Find where the given text appears and provide that cell's center as [x, y] coordinate. 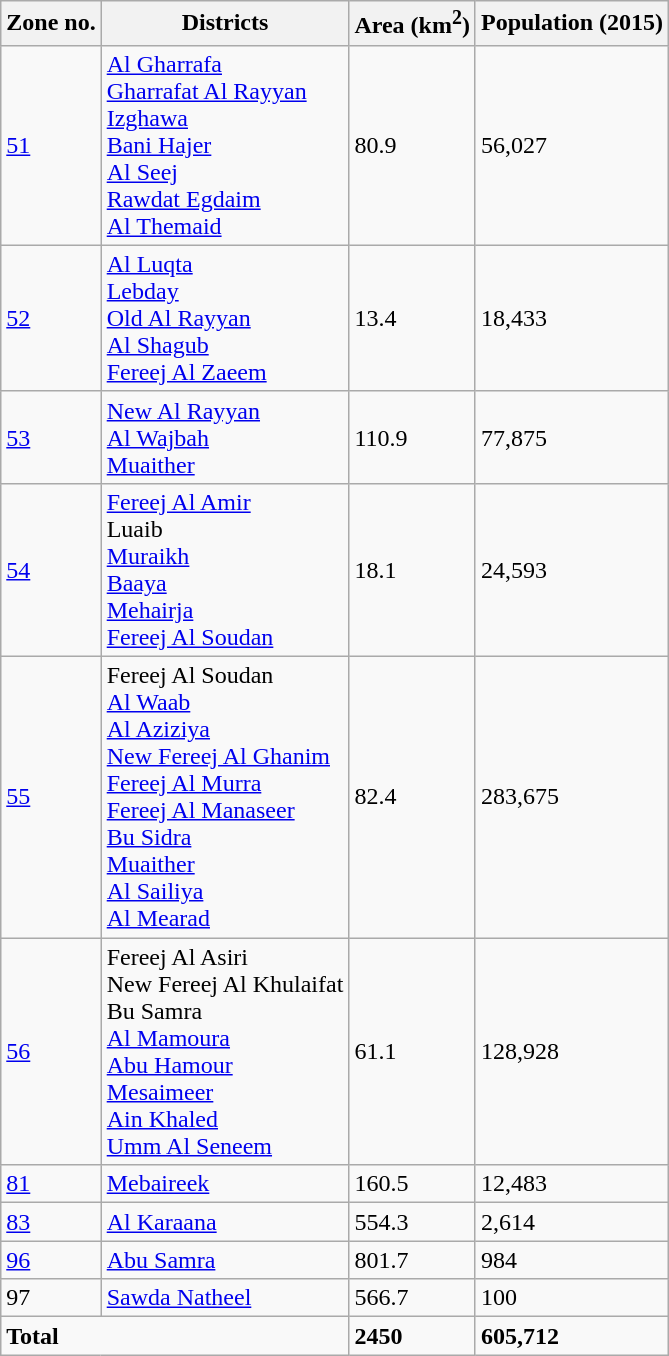
61.1 [412, 1052]
2,614 [572, 1222]
18,433 [572, 318]
110.9 [412, 437]
605,712 [572, 1336]
160.5 [412, 1184]
12,483 [572, 1184]
Total [175, 1336]
Area (km2) [412, 24]
Al Gharrafa Gharrafat Al Rayyan Izghawa Bani Hajer Al Seej Rawdat Egdaim Al Themaid [225, 145]
New Al Rayyan Al Wajbah Muaither [225, 437]
96 [51, 1260]
97 [51, 1298]
52 [51, 318]
2450 [412, 1336]
283,675 [572, 798]
Zone no. [51, 24]
Abu Samra [225, 1260]
56 [51, 1052]
Fereej Al Asiri New Fereej Al Khulaifat Bu Samra Al Mamoura Abu Hamour Mesaimeer Ain Khaled Umm Al Seneem [225, 1052]
18.1 [412, 570]
24,593 [572, 570]
51 [51, 145]
801.7 [412, 1260]
56,027 [572, 145]
984 [572, 1260]
100 [572, 1298]
Sawda Natheel [225, 1298]
82.4 [412, 798]
13.4 [412, 318]
566.7 [412, 1298]
Population (2015) [572, 24]
Fereej Al Amir Luaib Muraikh Baaya Mehairja Fereej Al Soudan [225, 570]
80.9 [412, 145]
Fereej Al Soudan Al Waab Al Aziziya New Fereej Al Ghanim Fereej Al Murra Fereej Al Manaseer Bu Sidra Muaither Al Sailiya Al Mearad [225, 798]
77,875 [572, 437]
Al Luqta Lebday Old Al Rayyan Al Shagub Fereej Al Zaeem [225, 318]
Districts [225, 24]
128,928 [572, 1052]
54 [51, 570]
Al Karaana [225, 1222]
53 [51, 437]
81 [51, 1184]
Mebaireek [225, 1184]
83 [51, 1222]
55 [51, 798]
554.3 [412, 1222]
